Find where the given text appears and provide that cell's center as [x, y] coordinate. 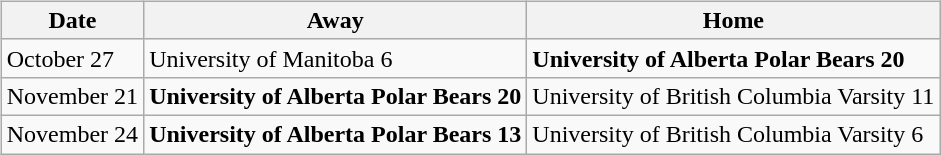
November 24 [72, 134]
Away [336, 20]
Date [72, 20]
University of Alberta Polar Bears 13 [336, 134]
University of British Columbia Varsity 6 [734, 134]
November 21 [72, 96]
University of Manitoba 6 [336, 58]
Home [734, 20]
University of British Columbia Varsity 11 [734, 96]
October 27 [72, 58]
